Find where the given text appears and provide that cell's center as [x, y] coordinate. 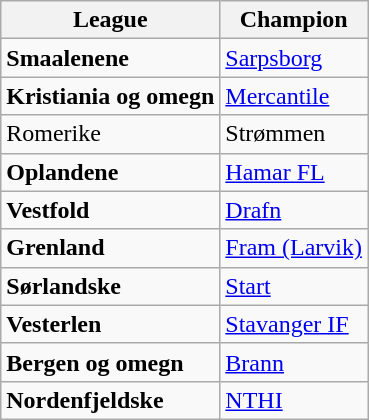
Vesterlen [110, 324]
Mercantile [294, 96]
Bergen og omegn [110, 362]
Start [294, 286]
Oplandene [110, 172]
Fram (Larvik) [294, 248]
Strømmen [294, 134]
Kristiania og omegn [110, 96]
NTHI [294, 400]
Sørlandske [110, 286]
Sarpsborg [294, 58]
Nordenfjeldske [110, 400]
Stavanger IF [294, 324]
Brann [294, 362]
Hamar FL [294, 172]
Grenland [110, 248]
Smaalenene [110, 58]
Drafn [294, 210]
Vestfold [110, 210]
Champion [294, 20]
Romerike [110, 134]
League [110, 20]
